Return (x, y) of the center of cell containing provided text 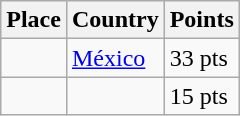
33 pts (202, 58)
Country (115, 20)
15 pts (202, 96)
Place (34, 20)
Points (202, 20)
México (115, 58)
